Determine the (x, y) coordinate at the center of the cell enclosing the given text.  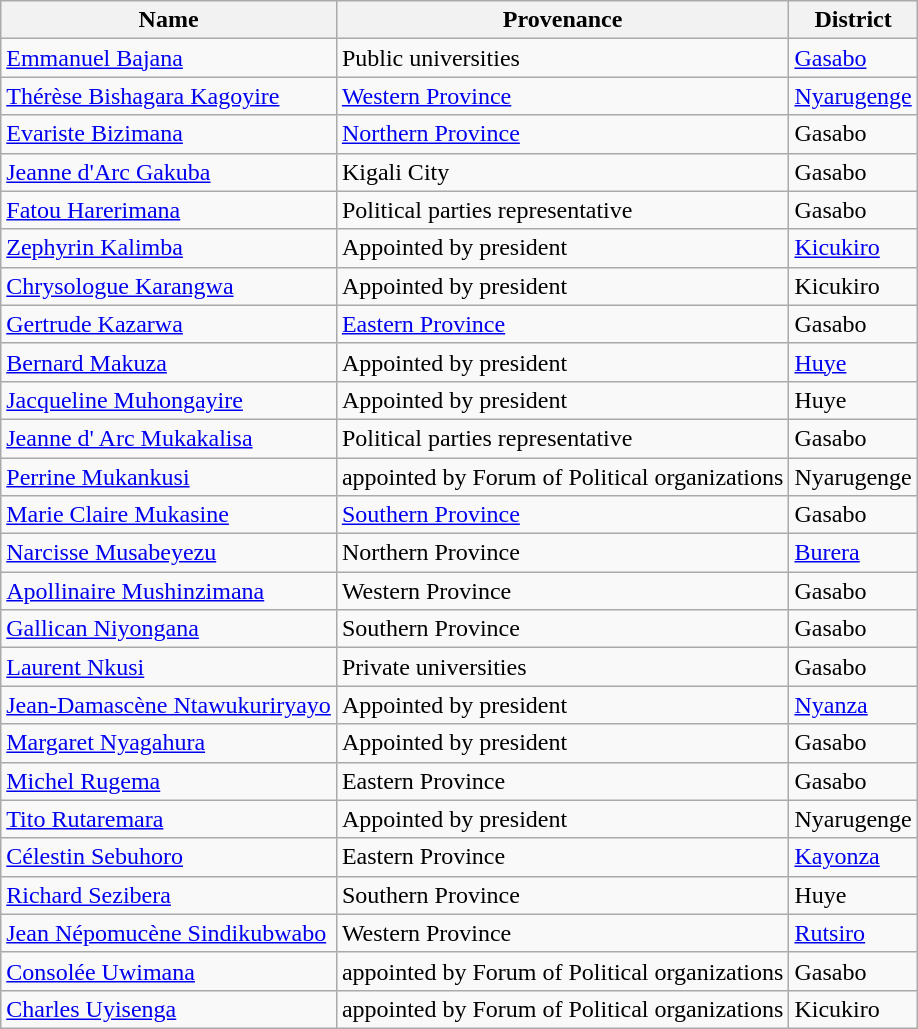
Jacqueline Muhongayire (169, 400)
Bernard Makuza (169, 362)
Gallican Niyongana (169, 629)
Célestin Sebuhoro (169, 857)
Tito Rutaremara (169, 819)
Jeanne d'Arc Gakuba (169, 172)
Margaret Nyagahura (169, 743)
Marie Claire Mukasine (169, 515)
Narcisse Musabeyezu (169, 553)
Perrine Mukankusi (169, 477)
Jean-Damascène Ntawukuriryayo (169, 705)
Public universities (562, 58)
Jean Népomucène Sindikubwabo (169, 933)
Provenance (562, 20)
Emmanuel Bajana (169, 58)
District (853, 20)
Private universities (562, 667)
Richard Sezibera (169, 895)
Burera (853, 553)
Name (169, 20)
Apollinaire Mushinzimana (169, 591)
Kayonza (853, 857)
Charles Uyisenga (169, 1009)
Rutsiro (853, 933)
Fatou Harerimana (169, 210)
Gertrude Kazarwa (169, 324)
Nyanza (853, 705)
Zephyrin Kalimba (169, 248)
Consolée Uwimana (169, 971)
Chrysologue Karangwa (169, 286)
Kigali City (562, 172)
Jeanne d' Arc Mukakalisa (169, 438)
Evariste Bizimana (169, 134)
Laurent Nkusi (169, 667)
Michel Rugema (169, 781)
Thérèse Bishagara Kagoyire (169, 96)
